Provide the [x, y] coordinate of the cell's center where the given text is located.  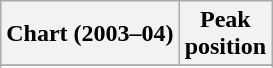
Peak position [225, 34]
Chart (2003–04) [90, 34]
